Return [X, Y] of the center of cell containing provided text 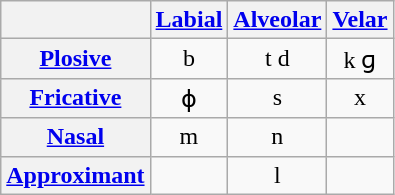
k ɡ [360, 59]
Fricative [76, 98]
t d [278, 59]
m [189, 137]
Alveolar [278, 20]
Plosive [76, 59]
Labial [189, 20]
Nasal [76, 137]
x [360, 98]
ɸ [189, 98]
b [189, 59]
l [278, 175]
s [278, 98]
Velar [360, 20]
Approximant [76, 175]
n [278, 137]
